Locate the cell with the specified text and output its (x, y) center coordinate. 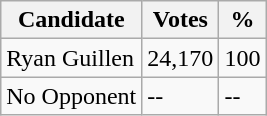
Ryan Guillen (72, 58)
% (242, 20)
100 (242, 58)
Candidate (72, 20)
No Opponent (72, 96)
Votes (180, 20)
24,170 (180, 58)
